Capture the cell that displays the provided text and extract its (x, y) central coordinate. 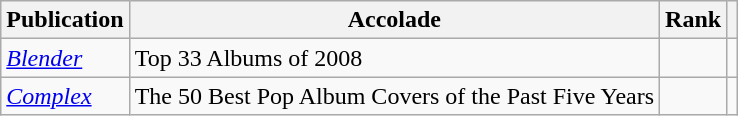
The 50 Best Pop Album Covers of the Past Five Years (394, 96)
Accolade (394, 20)
Publication (65, 20)
Blender (65, 58)
Top 33 Albums of 2008 (394, 58)
Complex (65, 96)
Rank (694, 20)
